Extract the (X, Y) coordinate from the center of the cell holding the provided text.  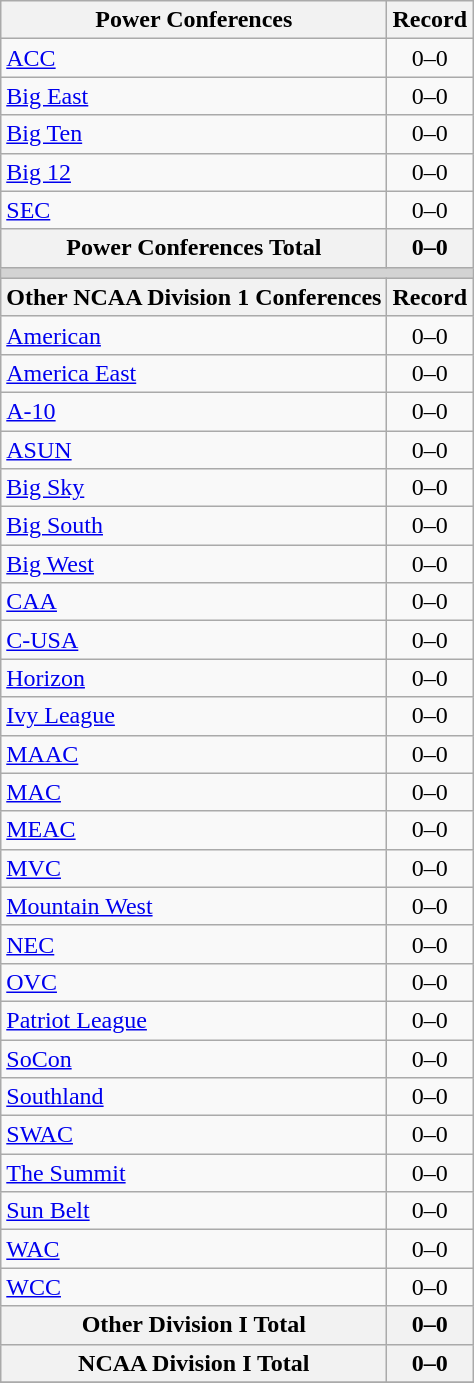
Power Conferences (194, 20)
MEAC (194, 830)
MAAC (194, 754)
America East (194, 373)
CAA (194, 602)
American (194, 335)
OVC (194, 982)
Big West (194, 564)
NEC (194, 944)
Other Division I Total (194, 1325)
Big 12 (194, 172)
Mountain West (194, 906)
A-10 (194, 411)
WCC (194, 1287)
ACC (194, 58)
Power Conferences Total (194, 248)
Big Ten (194, 134)
C-USA (194, 640)
Other NCAA Division 1 Conferences (194, 297)
Horizon (194, 678)
Ivy League (194, 716)
SEC (194, 210)
ASUN (194, 449)
NCAA Division I Total (194, 1363)
Sun Belt (194, 1211)
WAC (194, 1249)
MAC (194, 792)
The Summit (194, 1173)
Big East (194, 96)
Big South (194, 526)
SWAC (194, 1135)
MVC (194, 868)
Southland (194, 1097)
Patriot League (194, 1020)
Big Sky (194, 488)
SoCon (194, 1059)
